Return [x, y] of the center of cell containing provided text 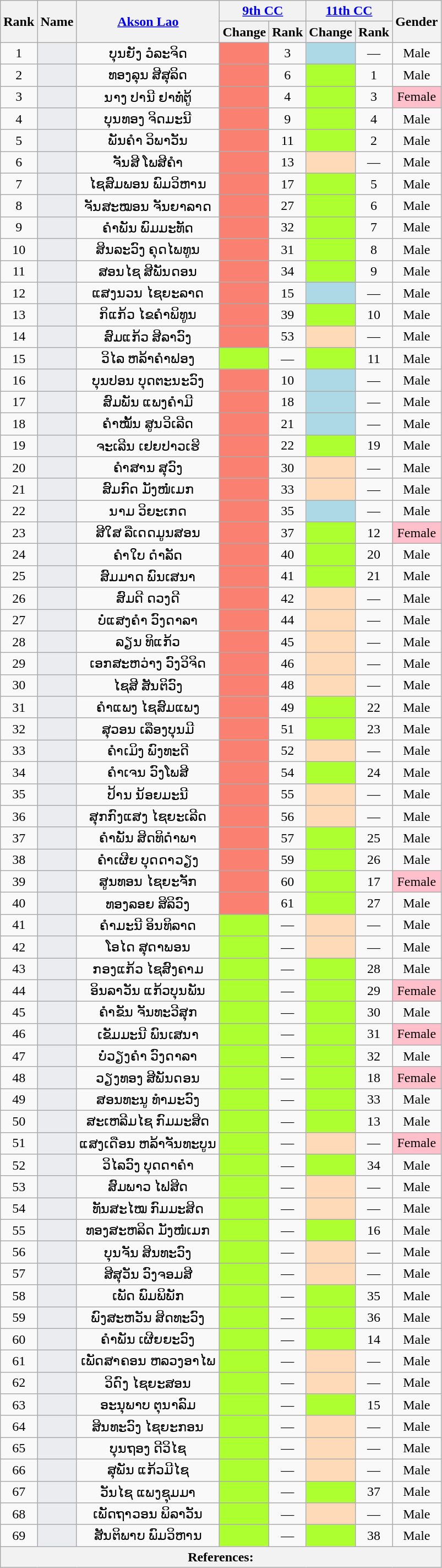
ເພັດຖາວອນ ພິລາວັນ [148, 1514]
References: [221, 1557]
ສົມດີ ດວງດີ [148, 598]
ສົມມາດ ພົນເສນາ [148, 576]
ເພັດ ພົມພິພັກ [148, 1296]
ຄໍາພັນ ພົມມະທັດ [148, 228]
ສິນທະວົງ ໄຊຍະກອນ [148, 1426]
ສັນຕິພາບ ພົມວິຫານ [148, 1535]
ສົມກົດ ມັງໜໍ່ເມກ [148, 489]
ປ້ານ ນ້ອຍມະນີ [148, 794]
67 [19, 1492]
ຄຳພັນ ສິດທິດຳພາ [148, 838]
ໄຊສົມພອນ ພົມວິຫານ [148, 184]
ສອນທະນູ ທຳມະວົງ [148, 1100]
9th CC [263, 11]
ວິໄລວົງ ບຸດດາຄຳ [148, 1165]
ສົມພັນ ແພງຄຳມີ [148, 402]
ໂອໄດ ສຸດາພອນ [148, 947]
11th CC [349, 11]
58 [19, 1296]
ສຸກກົງແສງ ໄຊຍະເລີດ [148, 817]
ຄຳໃບ ດຳລັດ [148, 555]
ຄຳຂັນ ຈັນທະວີສຸກ [148, 1013]
ຄຳແພງ ໄຊສົມແພງ [148, 707]
ສົມແກ້ວ ສີລາວົງ [148, 337]
62 [19, 1383]
ສະເຫລີມໄຊ ກົມມະສິດ [148, 1121]
ອະນຸພາບ ຕຸນາລົມ [148, 1405]
ຄຳເຈນ ວົງໂພສີ [148, 772]
ກອງແກ້ວ ໄຊສົງຄາມ [148, 969]
ຄຳມະນີ ອິນທິລາດ [148, 925]
ຄຳສານ ສຸວົງ [148, 468]
ແສງນວນ ໄຊຍະລາດ [148, 293]
ສຸພັນ ແກ້ວມີໄຊ [148, 1470]
ບຸນຍັງ ວໍລະຈິດ [148, 53]
ທັນສະໄໝ ກົມມະສິດ [148, 1209]
66 [19, 1470]
ບໍ່ວຽງຄໍາ ວົງດາລາ [148, 1056]
Name [57, 21]
ສົມພາວ ໄຟສິດ [148, 1187]
68 [19, 1514]
ຄຳພັນ ເຜີຍຍະວົງ [148, 1339]
ໄຊສີ ສັນຕິວົງ [148, 685]
ສູນທອນ ໄຊຍະຈັກ [148, 882]
ທອງລຸນ ສີສຸລິດ [148, 75]
ທອງສະຫລິດ ມັງໜໍ່ເມກ [148, 1230]
ວຽງທອງ ສີພັນດອນ [148, 1078]
ອິນລາວັນ ແກ້ວບຸນພັນ [148, 991]
ບຸນປອນ ບຸດຕະນະວົງ [148, 380]
ບໍ່ແສງຄໍາ ວົງດາລາ [148, 620]
ສອນໄຊ ສີພັນດອນ [148, 271]
64 [19, 1426]
63 [19, 1405]
ວັນໄຊ ແພງຊຸມມາ [148, 1492]
ບຸນຈັນ ສິນທະວົງ [148, 1252]
ຈະເລີນ ເຢຍປາວເຮີ [148, 446]
ພັນຄຳ ວິພາວັນ [148, 140]
ສິນລະວົງ ຄຸດໄພທູນ [148, 250]
ເອກສະຫວ່າງ ວົງວິຈິດ [148, 664]
ເຂັມມະນີ ພົນເສນາ [148, 1034]
ຈັນສີ ໂພສີຄຳ [148, 163]
43 [19, 969]
ຄຳໝັ້ນ ສູນວິເລີດ [148, 424]
Akson Lao [148, 21]
50 [19, 1121]
ບຸນຖອງ ດີວິໄຊ [148, 1448]
65 [19, 1448]
ຄຳເມິງ ພົງທະດີ [148, 751]
ແສງເດືອນ ຫລ້າຈັນທະບູນ [148, 1143]
ສີໃສ ລືເດດມູນສອນ [148, 533]
ຈັນສະໝອນ ຈັນຍາລາດ [148, 206]
ສີສຸວັນ ວົງຈອມສີ [148, 1274]
ວິໄລ ຫລ້າຄໍາຟອງ [148, 359]
69 [19, 1535]
ກິແກ້ວ ໄຂຄໍາພິທູນ [148, 315]
ນາງ ປານີ ຢາທໍ່ຕູ້ [148, 97]
ພົງສະຫວັນ ສິດທະວົງ [148, 1318]
ເພັດສາຄອນ ຫລວງອາໄພ [148, 1361]
Gender [417, 21]
ບຸນທອງ ຈິດມະນີ [148, 119]
ສຸວອນ ເລືອງບຸນມີ [148, 729]
ວິດົງ ໄຊຍະສອນ [148, 1383]
47 [19, 1056]
ນາມ ວິຍະເກດ [148, 511]
ລຽນ ທິແກ້ວ [148, 642]
ຄຳເຜີຍ ບຸດດາວຽງ [148, 860]
ທອງລອຍ ສິລິວົງ [148, 904]
